Provide the (x, y) coordinate of the cell's center where the given text is located.  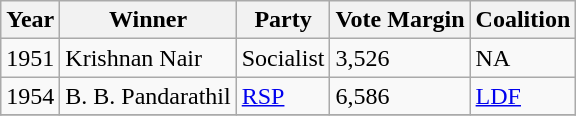
B. B. Pandarathil (148, 96)
3,526 (400, 58)
6,586 (400, 96)
Year (30, 20)
Party (283, 20)
Socialist (283, 58)
Krishnan Nair (148, 58)
Winner (148, 20)
RSP (283, 96)
1954 (30, 96)
Coalition (523, 20)
Vote Margin (400, 20)
1951 (30, 58)
LDF (523, 96)
NA (523, 58)
